Search for the cell housing the specified text and yield its [x, y] center coordinate. 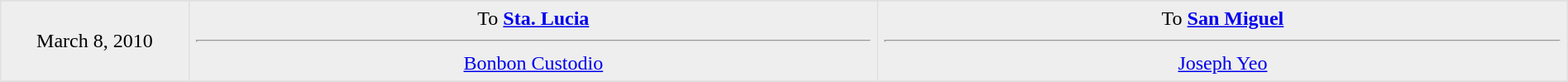
March 8, 2010 [94, 41]
To Sta. LuciaBonbon Custodio [533, 41]
To San MiguelJoseph Yeo [1223, 41]
